Pinpoint the cell where the given text exists, returning its (x, y) midpoint coordinate. 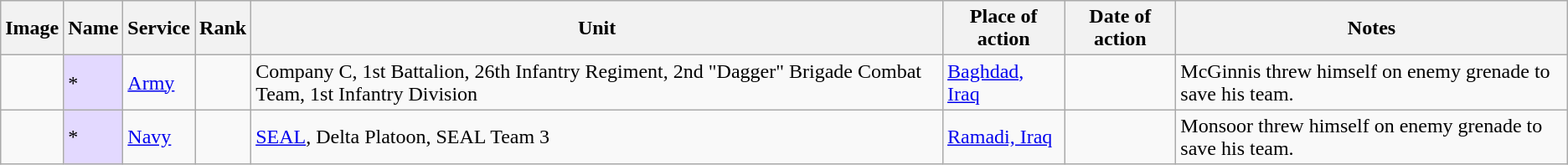
Monsoor threw himself on enemy grenade to save his team. (1372, 137)
Notes (1372, 28)
Image (32, 28)
Unit (597, 28)
Ramadi, Iraq (1003, 137)
Navy (159, 137)
Rank (223, 28)
Place of action (1003, 28)
Date of action (1121, 28)
Army (159, 82)
Baghdad, Iraq (1003, 82)
Name (94, 28)
Company C, 1st Battalion, 26th Infantry Regiment, 2nd "Dagger" Brigade Combat Team, 1st Infantry Division (597, 82)
McGinnis threw himself on enemy grenade to save his team. (1372, 82)
SEAL, Delta Platoon, SEAL Team 3 (597, 137)
Service (159, 28)
